Capture the cell that displays the provided text and extract its [x, y] central coordinate. 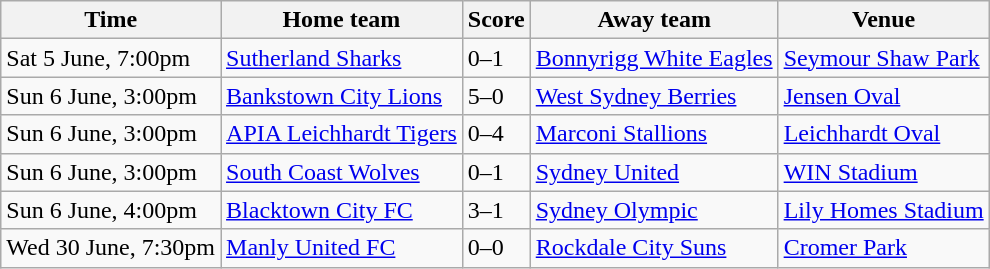
Cromer Park [884, 248]
Venue [884, 20]
Away team [654, 20]
Lily Homes Stadium [884, 210]
Sat 5 June, 7:00pm [111, 58]
West Sydney Berries [654, 96]
Manly United FC [342, 248]
0–4 [496, 134]
Bonnyrigg White Eagles [654, 58]
3–1 [496, 210]
Home team [342, 20]
Time [111, 20]
South Coast Wolves [342, 172]
Blacktown City FC [342, 210]
WIN Stadium [884, 172]
0–0 [496, 248]
Jensen Oval [884, 96]
Sydney United [654, 172]
Seymour Shaw Park [884, 58]
Sydney Olympic [654, 210]
Wed 30 June, 7:30pm [111, 248]
Marconi Stallions [654, 134]
Score [496, 20]
APIA Leichhardt Tigers [342, 134]
Sutherland Sharks [342, 58]
Bankstown City Lions [342, 96]
Rockdale City Suns [654, 248]
Leichhardt Oval [884, 134]
5–0 [496, 96]
Sun 6 June, 4:00pm [111, 210]
